Output the (x, y) coordinate of the center of the cell containing the given text.  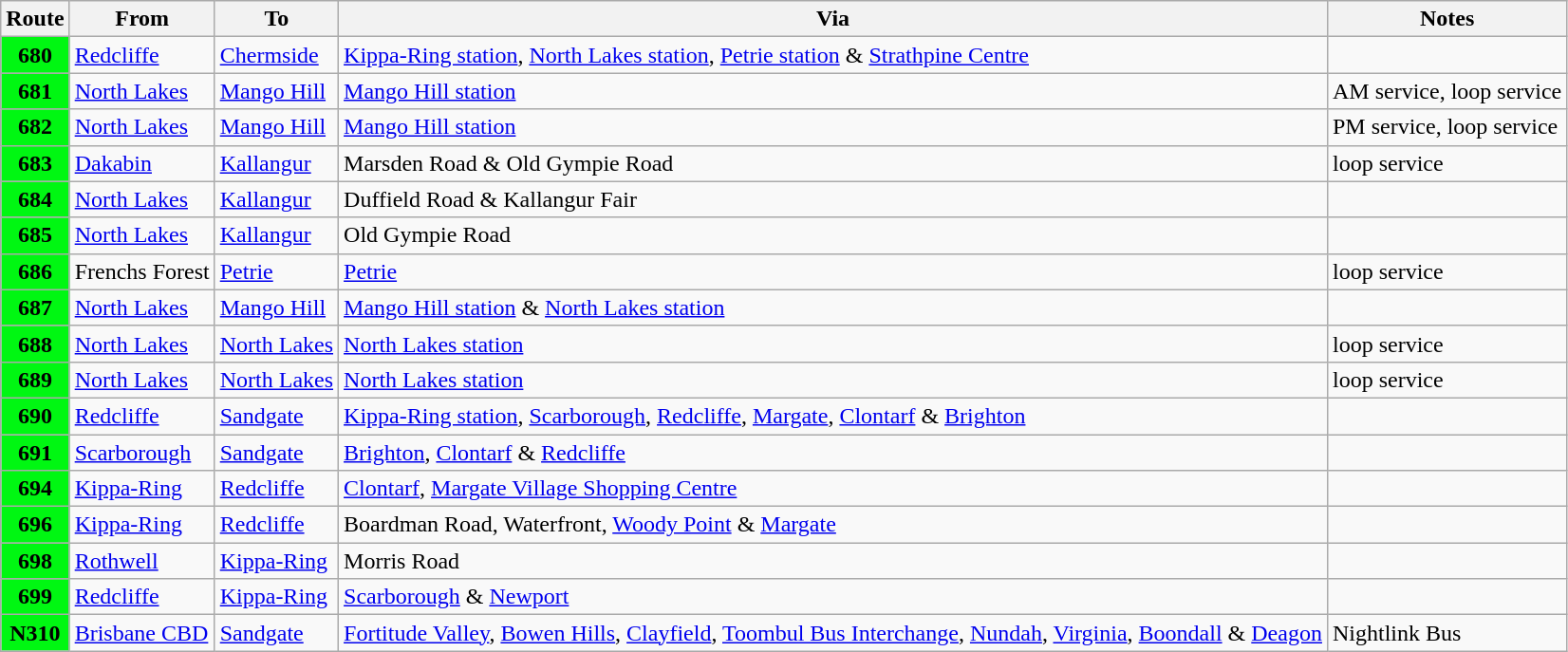
Chermside (276, 55)
Clontarf, Margate Village Shopping Centre (833, 489)
689 (35, 380)
Scarborough & Newport (833, 597)
Old Gympie Road (833, 235)
690 (35, 416)
685 (35, 235)
Nightlink Bus (1447, 633)
Rothwell (142, 561)
Dakabin (142, 163)
699 (35, 597)
684 (35, 199)
691 (35, 453)
686 (35, 271)
683 (35, 163)
Brisbane CBD (142, 633)
Kippa-Ring station, North Lakes station, Petrie station & Strathpine Centre (833, 55)
694 (35, 489)
680 (35, 55)
AM service, loop service (1447, 91)
Mango Hill station & North Lakes station (833, 307)
Frenchs Forest (142, 271)
To (276, 19)
Kippa-Ring station, Scarborough, Redcliffe, Margate, Clontarf & Brighton (833, 416)
N310 (35, 633)
PM service, loop service (1447, 127)
696 (35, 525)
698 (35, 561)
Marsden Road & Old Gympie Road (833, 163)
Via (833, 19)
682 (35, 127)
From (142, 19)
Fortitude Valley, Bowen Hills, Clayfield, Toombul Bus Interchange, Nundah, Virginia, Boondall & Deagon (833, 633)
Scarborough (142, 453)
Route (35, 19)
Morris Road (833, 561)
Notes (1447, 19)
Brighton, Clontarf & Redcliffe (833, 453)
Duffield Road & Kallangur Fair (833, 199)
687 (35, 307)
688 (35, 344)
681 (35, 91)
Boardman Road, Waterfront, Woody Point & Margate (833, 525)
